Search for the cell housing the specified text and yield its (X, Y) center coordinate. 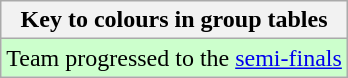
Team progressed to the semi-finals (174, 58)
Key to colours in group tables (174, 20)
